Determine the [x, y] coordinate at the center of the cell enclosing the given text.  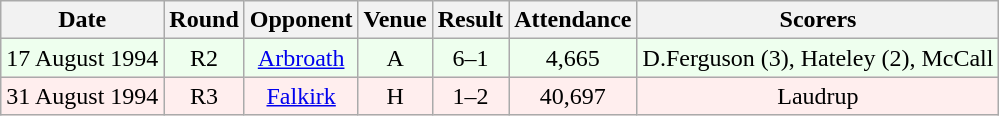
1–2 [470, 96]
4,665 [573, 58]
31 August 1994 [82, 96]
H [395, 96]
Date [82, 20]
A [395, 58]
Attendance [573, 20]
Arbroath [301, 58]
D.Ferguson (3), Hateley (2), McCall [818, 58]
Opponent [301, 20]
Laudrup [818, 96]
Result [470, 20]
17 August 1994 [82, 58]
Scorers [818, 20]
R3 [204, 96]
40,697 [573, 96]
Venue [395, 20]
Falkirk [301, 96]
R2 [204, 58]
6–1 [470, 58]
Round [204, 20]
